Determine the [x, y] coordinate at the center of the cell enclosing the given text.  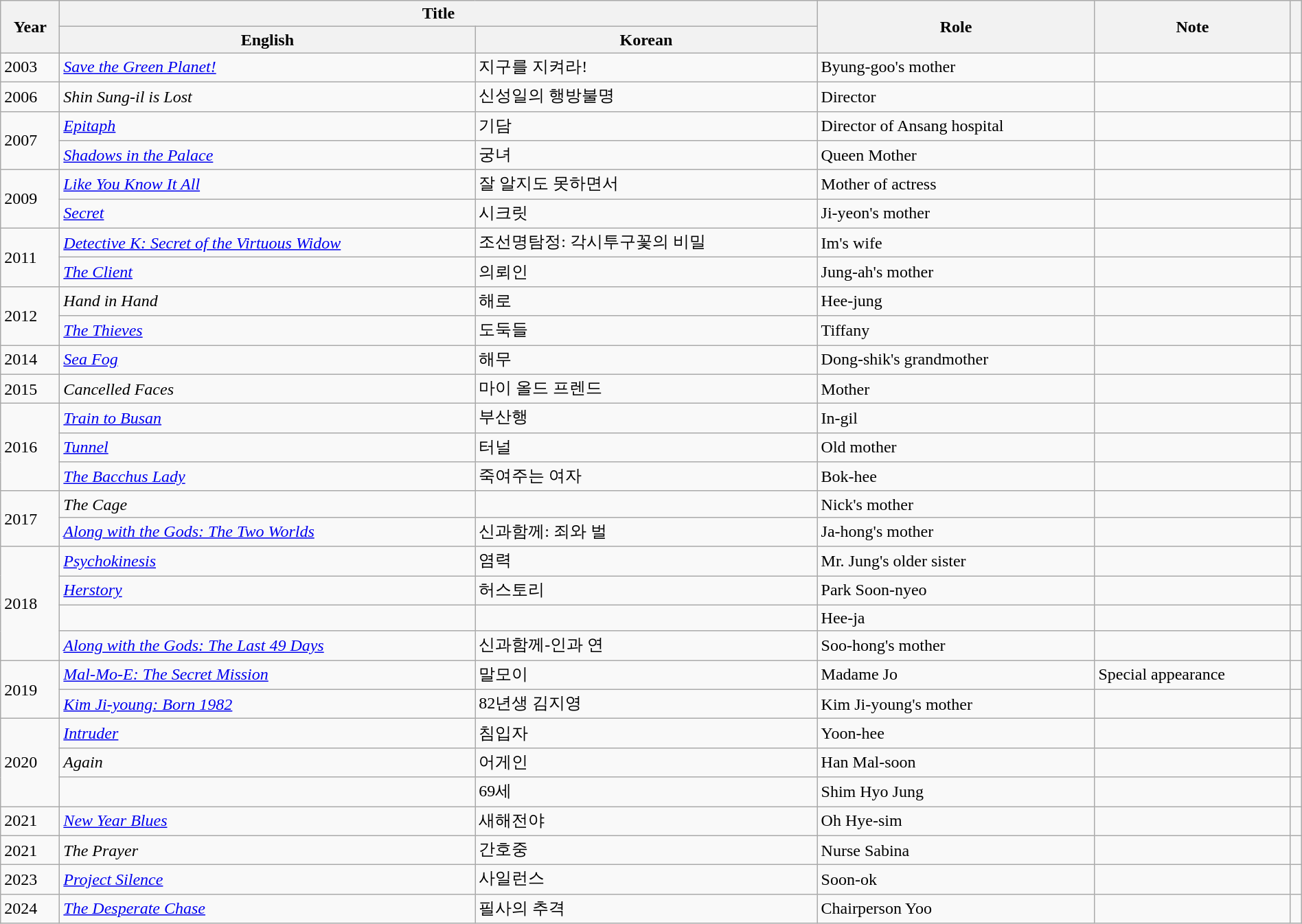
부산행 [646, 419]
Director of Ansang hospital [956, 126]
Train to Busan [268, 419]
2023 [30, 880]
사일런스 [646, 880]
Hee-jung [956, 301]
Shin Sung-il is Lost [268, 96]
Sea Fog [268, 360]
Cancelled Faces [268, 389]
Tunnel [268, 448]
2009 [30, 199]
Special appearance [1192, 675]
2020 [30, 763]
Old mother [956, 448]
Byung-goo's mother [956, 67]
신성일의 행방불명 [646, 96]
Mother of actress [956, 184]
Nick's mother [956, 504]
신과함께: 죄와 벌 [646, 531]
Ji-yeon's mother [956, 214]
Project Silence [268, 880]
Han Mal-soon [956, 762]
2011 [30, 257]
잘 알지도 못하면서 [646, 184]
The Thieves [268, 331]
Jung-ah's mother [956, 272]
2016 [30, 448]
Epitaph [268, 126]
2007 [30, 140]
Psychokinesis [268, 562]
말모이 [646, 675]
In-gil [956, 419]
Title [438, 14]
마이 올드 프렌드 [646, 389]
어게인 [646, 762]
2003 [30, 67]
Nurse Sabina [956, 850]
Mal-Mo-E: The Secret Mission [268, 675]
신과함께-인과 연 [646, 645]
2017 [30, 519]
The Bacchus Lady [268, 476]
New Year Blues [268, 821]
침입자 [646, 733]
Year [30, 27]
Along with the Gods: The Two Worlds [268, 531]
궁녀 [646, 155]
Role [956, 27]
The Client [268, 272]
Along with the Gods: The Last 49 Days [268, 645]
Shadows in the Palace [268, 155]
Ja-hong's mother [956, 531]
2006 [30, 96]
2018 [30, 603]
69세 [646, 792]
Dong-shik's grandmother [956, 360]
Korean [646, 40]
Secret [268, 214]
Again [268, 762]
The Desperate Chase [268, 909]
2012 [30, 316]
Detective K: Secret of the Virtuous Widow [268, 243]
English [268, 40]
Note [1192, 27]
조선명탐정: 각시투구꽃의 비밀 [646, 243]
Tiffany [956, 331]
지구를 지켜라! [646, 67]
Intruder [268, 733]
Yoon-hee [956, 733]
Mr. Jung's older sister [956, 562]
염력 [646, 562]
82년생 김지영 [646, 704]
Hee-ja [956, 618]
Mother [956, 389]
해무 [646, 360]
The Cage [268, 504]
Save the Green Planet! [268, 67]
Hand in Hand [268, 301]
Park Soon-nyeo [956, 590]
간호중 [646, 850]
도둑들 [646, 331]
시크릿 [646, 214]
2024 [30, 909]
2014 [30, 360]
해로 [646, 301]
Director [956, 96]
허스토리 [646, 590]
Shim Hyo Jung [956, 792]
Im's wife [956, 243]
Chairperson Yoo [956, 909]
죽여주는 여자 [646, 476]
Like You Know It All [268, 184]
Madame Jo [956, 675]
Soon-ok [956, 880]
새해전야 [646, 821]
Queen Mother [956, 155]
2015 [30, 389]
Herstory [268, 590]
Kim Ji-young's mother [956, 704]
의뢰인 [646, 272]
터널 [646, 448]
Oh Hye-sim [956, 821]
기담 [646, 126]
The Prayer [268, 850]
Soo-hong's mother [956, 645]
필사의 추격 [646, 909]
Bok-hee [956, 476]
2019 [30, 689]
Kim Ji-young: Born 1982 [268, 704]
